Determine the (x, y) coordinate at the center of the cell enclosing the given text.  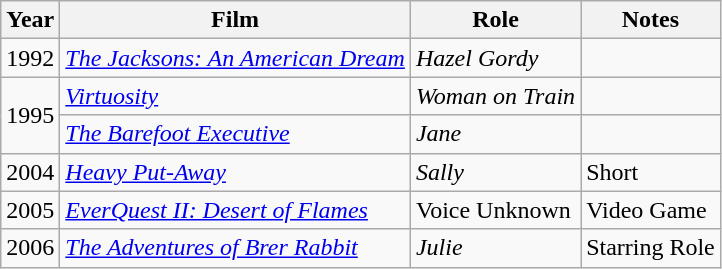
2005 (30, 210)
Year (30, 20)
Notes (651, 20)
EverQuest II: Desert of Flames (236, 210)
Jane (495, 134)
Short (651, 172)
Heavy Put-Away (236, 172)
Hazel Gordy (495, 58)
Julie (495, 248)
2006 (30, 248)
Sally (495, 172)
Virtuosity (236, 96)
Video Game (651, 210)
2004 (30, 172)
Film (236, 20)
Role (495, 20)
The Jacksons: An American Dream (236, 58)
Starring Role (651, 248)
Voice Unknown (495, 210)
1992 (30, 58)
The Adventures of Brer Rabbit (236, 248)
The Barefoot Executive (236, 134)
Woman on Train (495, 96)
1995 (30, 115)
